Pinpoint the cell where the given text exists, returning its [X, Y] midpoint coordinate. 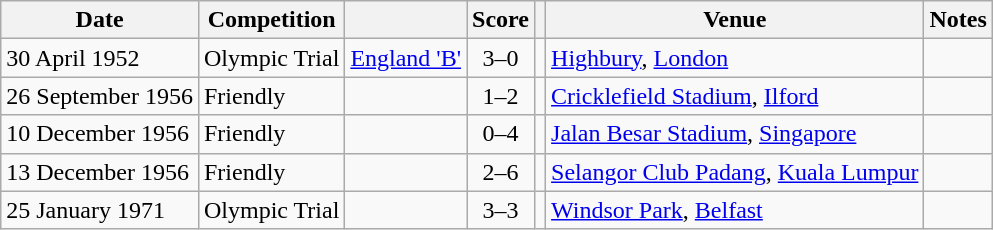
Highbury, London [735, 58]
30 April 1952 [100, 58]
3–3 [501, 210]
26 September 1956 [100, 96]
Notes [958, 20]
Competition [271, 20]
25 January 1971 [100, 210]
2–6 [501, 172]
Selangor Club Padang, Kuala Lumpur [735, 172]
10 December 1956 [100, 134]
Cricklefield Stadium, Ilford [735, 96]
13 December 1956 [100, 172]
Score [501, 20]
1–2 [501, 96]
3–0 [501, 58]
Date [100, 20]
Jalan Besar Stadium, Singapore [735, 134]
0–4 [501, 134]
Windsor Park, Belfast [735, 210]
Venue [735, 20]
England 'B' [406, 58]
